Extract the [x, y] coordinate from the center of the cell holding the provided text.  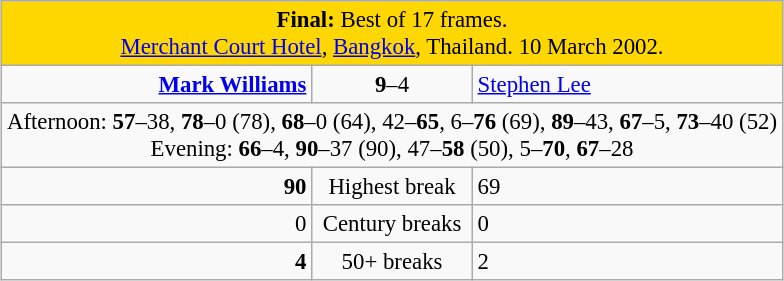
2 [628, 262]
Mark Williams [156, 85]
9–4 [392, 85]
Afternoon: 57–38, 78–0 (78), 68–0 (64), 42–65, 6–76 (69), 89–43, 67–5, 73–40 (52)Evening: 66–4, 90–37 (90), 47–58 (50), 5–70, 67–28 [392, 136]
69 [628, 187]
4 [156, 262]
Final: Best of 17 frames.Merchant Court Hotel, Bangkok, Thailand. 10 March 2002. [392, 34]
Century breaks [392, 224]
50+ breaks [392, 262]
Highest break [392, 187]
Stephen Lee [628, 85]
90 [156, 187]
